Identify which cell holds the provided text, then report its (X, Y) central coordinate. 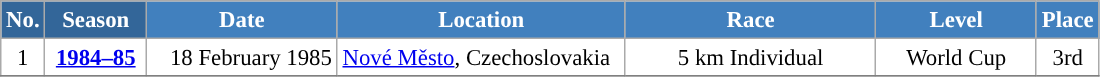
Race (750, 20)
5 km Individual (750, 58)
Place (1067, 20)
1 (23, 58)
Nové Město, Czechoslovakia (481, 58)
World Cup (956, 58)
Season (96, 20)
Date (242, 20)
Location (481, 20)
Level (956, 20)
18 February 1985 (242, 58)
1984–85 (96, 58)
3rd (1067, 58)
No. (23, 20)
